Provide the (x, y) coordinate of the cell's center where the given text is located.  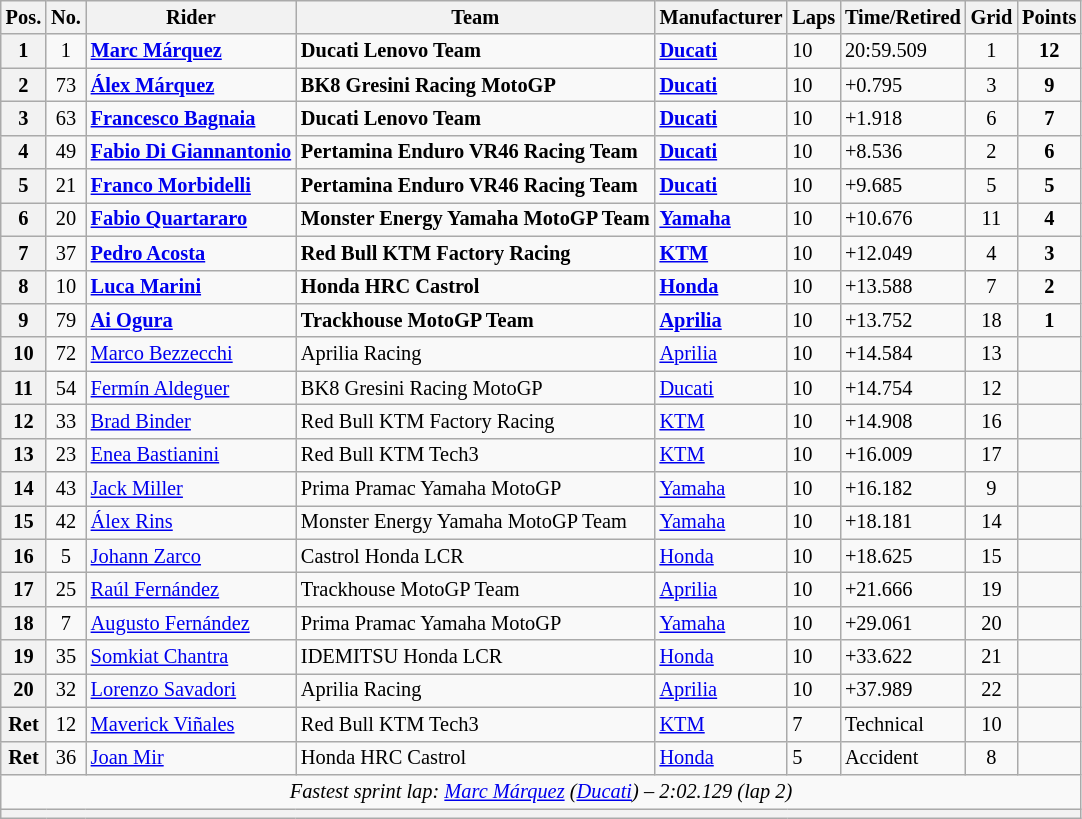
+16.182 (903, 489)
Luca Marini (191, 287)
Álex Márquez (191, 85)
No. (66, 17)
Marc Márquez (191, 51)
Raúl Fernández (191, 589)
54 (66, 388)
+21.666 (903, 589)
+1.918 (903, 118)
+18.181 (903, 522)
72 (66, 354)
Rider (191, 17)
Accident (903, 758)
Lorenzo Savadori (191, 690)
73 (66, 85)
37 (66, 253)
Somkiat Chantra (191, 657)
Pedro Acosta (191, 253)
+12.049 (903, 253)
Castrol Honda LCR (476, 556)
Manufacturer (722, 17)
42 (66, 522)
+16.009 (903, 455)
Maverick Viñales (191, 724)
+14.754 (903, 388)
25 (66, 589)
Points (1049, 17)
Johann Zarco (191, 556)
32 (66, 690)
Brad Binder (191, 421)
+37.989 (903, 690)
Grid (992, 17)
+8.536 (903, 152)
IDEMITSU Honda LCR (476, 657)
+13.588 (903, 287)
Augusto Fernández (191, 623)
Laps (814, 17)
Pos. (24, 17)
+14.908 (903, 421)
Joan Mir (191, 758)
Technical (903, 724)
79 (66, 320)
+29.061 (903, 623)
Jack Miller (191, 489)
+0.795 (903, 85)
Ai Ogura (191, 320)
+9.685 (903, 186)
23 (66, 455)
+18.625 (903, 556)
Álex Rins (191, 522)
35 (66, 657)
43 (66, 489)
36 (66, 758)
+33.622 (903, 657)
+14.584 (903, 354)
22 (992, 690)
Enea Bastianini (191, 455)
Fabio Quartararo (191, 219)
Team (476, 17)
33 (66, 421)
Fabio Di Giannantonio (191, 152)
+10.676 (903, 219)
Marco Bezzecchi (191, 354)
20:59.509 (903, 51)
+13.752 (903, 320)
Fermín Aldeguer (191, 388)
63 (66, 118)
Fastest sprint lap: Marc Márquez (Ducati) – 2:02.129 (lap 2) (542, 791)
49 (66, 152)
Time/Retired (903, 17)
Franco Morbidelli (191, 186)
Francesco Bagnaia (191, 118)
